Pinpoint the cell where the given text exists, returning its (X, Y) midpoint coordinate. 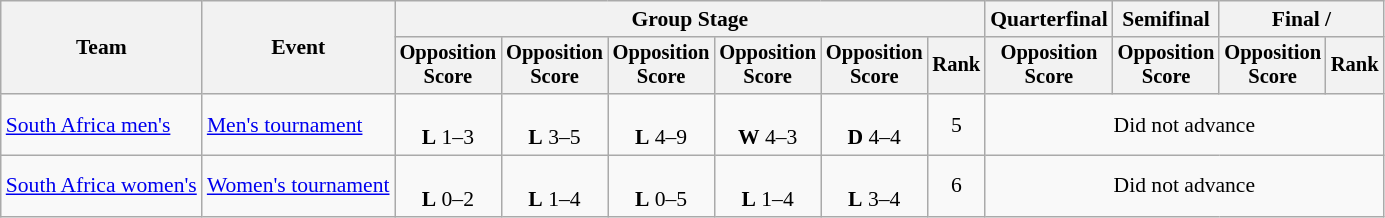
South Africa men's (102, 124)
Team (102, 48)
W 4–3 (768, 124)
L 3–4 (874, 186)
L 3–5 (554, 124)
L 0–2 (448, 186)
Event (298, 48)
6 (957, 186)
Men's tournament (298, 124)
L 1–3 (448, 124)
D 4–4 (874, 124)
L 4–9 (662, 124)
5 (957, 124)
Group Stage (690, 19)
Women's tournament (298, 186)
Quarterfinal (1049, 19)
Semifinal (1166, 19)
South Africa women's (102, 186)
Final / (1301, 19)
L 0–5 (662, 186)
